Output the [X, Y] coordinate of the center of the cell containing the given text.  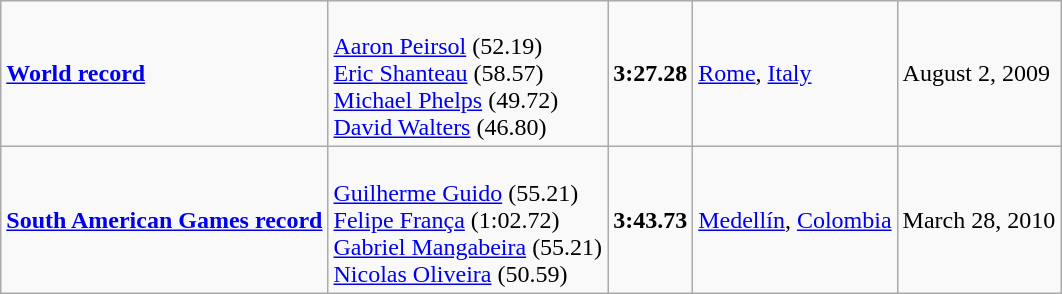
Medellín, Colombia [795, 220]
August 2, 2009 [979, 74]
South American Games record [164, 220]
World record [164, 74]
March 28, 2010 [979, 220]
Rome, Italy [795, 74]
3:27.28 [650, 74]
Guilherme Guido (55.21)Felipe França (1:02.72)Gabriel Mangabeira (55.21)Nicolas Oliveira (50.59) [468, 220]
Aaron Peirsol (52.19)Eric Shanteau (58.57)Michael Phelps (49.72)David Walters (46.80) [468, 74]
3:43.73 [650, 220]
